Detect which cell encompasses the target text, then output its [X, Y] center coordinate. 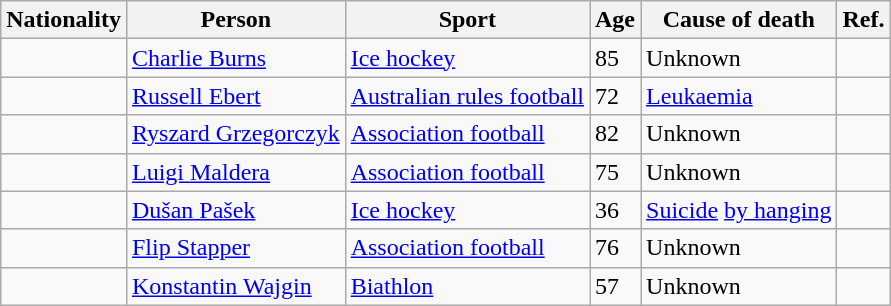
85 [616, 58]
Nationality [64, 20]
Dušan Pašek [236, 210]
Luigi Maldera [236, 172]
Sport [467, 20]
Ryszard Grzegorczyk [236, 134]
76 [616, 248]
82 [616, 134]
Konstantin Wajgin [236, 286]
Ref. [864, 20]
36 [616, 210]
Flip Stapper [236, 248]
Person [236, 20]
Leukaemia [739, 96]
Russell Ebert [236, 96]
Cause of death [739, 20]
72 [616, 96]
Age [616, 20]
Australian rules football [467, 96]
Biathlon [467, 286]
75 [616, 172]
Suicide by hanging [739, 210]
Charlie Burns [236, 58]
57 [616, 286]
